Pinpoint the cell where the given text exists, returning its [X, Y] midpoint coordinate. 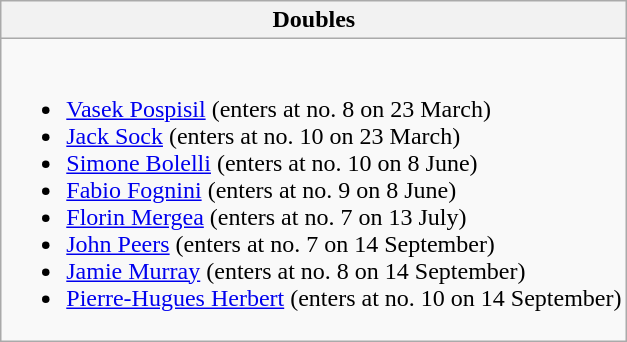
Doubles [314, 20]
